Return the [x, y] coordinate for the center point of the cell that contains the specified text.  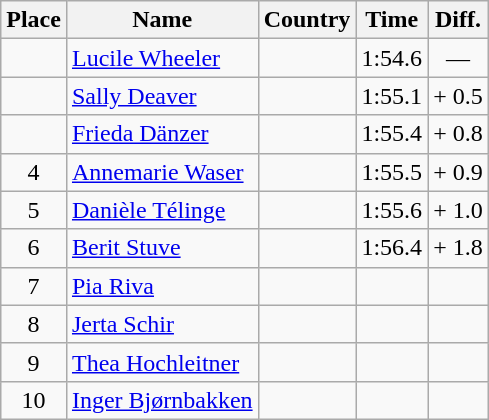
Danièle Télinge [162, 210]
Sally Deaver [162, 96]
Lucile Wheeler [162, 58]
6 [34, 248]
+ 0.9 [458, 172]
+ 1.8 [458, 248]
4 [34, 172]
Frieda Dänzer [162, 134]
1:56.4 [392, 248]
1:55.5 [392, 172]
Jerta Schir [162, 324]
+ 0.5 [458, 96]
5 [34, 210]
Berit Stuve [162, 248]
1:54.6 [392, 58]
7 [34, 286]
9 [34, 362]
Name [162, 20]
Inger Bjørnbakken [162, 400]
+ 1.0 [458, 210]
8 [34, 324]
Thea Hochleitner [162, 362]
Annemarie Waser [162, 172]
Country [307, 20]
Time [392, 20]
+ 0.8 [458, 134]
— [458, 58]
Diff. [458, 20]
10 [34, 400]
1:55.4 [392, 134]
Place [34, 20]
1:55.6 [392, 210]
1:55.1 [392, 96]
Pia Riva [162, 286]
